Locate the cell with the specified text and output its (x, y) center coordinate. 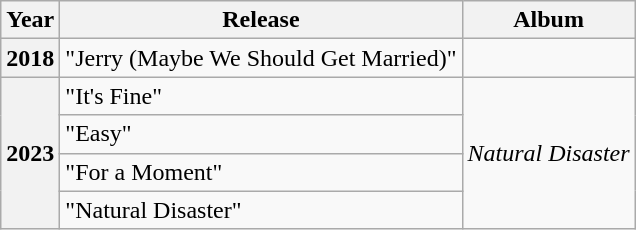
Natural Disaster (548, 153)
Release (261, 20)
Year (30, 20)
Album (548, 20)
"Easy" (261, 134)
"For a Moment" (261, 172)
"Natural Disaster" (261, 210)
"It's Fine" (261, 96)
2023 (30, 153)
2018 (30, 58)
"Jerry (Maybe We Should Get Married)" (261, 58)
